Capture the cell that displays the provided text and extract its [X, Y] central coordinate. 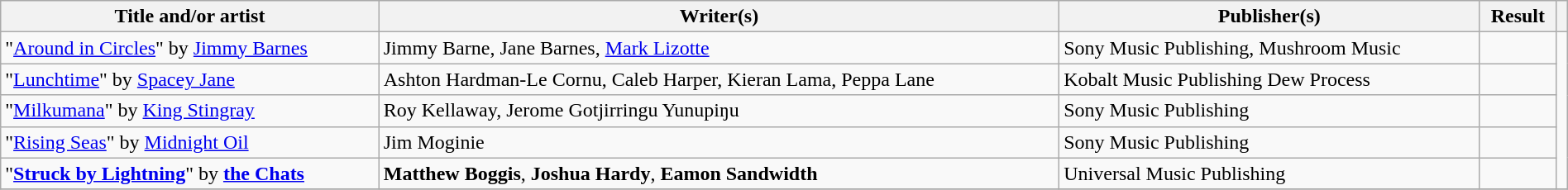
Ashton Hardman-Le Cornu, Caleb Harper, Kieran Lama, Peppa Lane [719, 79]
Roy Kellaway, Jerome Gotjirringu Yunupiŋu [719, 111]
Sony Music Publishing, Mushroom Music [1269, 48]
"Lunchtime" by Spacey Jane [190, 79]
"Around in Circles" by Jimmy Barnes [190, 48]
"Rising Seas" by Midnight Oil [190, 142]
Writer(s) [719, 17]
Universal Music Publishing [1269, 173]
Jim Moginie [719, 142]
Title and/or artist [190, 17]
Kobalt Music Publishing Dew Process [1269, 79]
Jimmy Barne, Jane Barnes, Mark Lizotte [719, 48]
"Struck by Lightning" by the Chats [190, 173]
Matthew Boggis, Joshua Hardy, Eamon Sandwidth [719, 173]
"Milkumana" by King Stingray [190, 111]
Publisher(s) [1269, 17]
Result [1518, 17]
